Pinpoint the cell where the given text exists, returning its [x, y] midpoint coordinate. 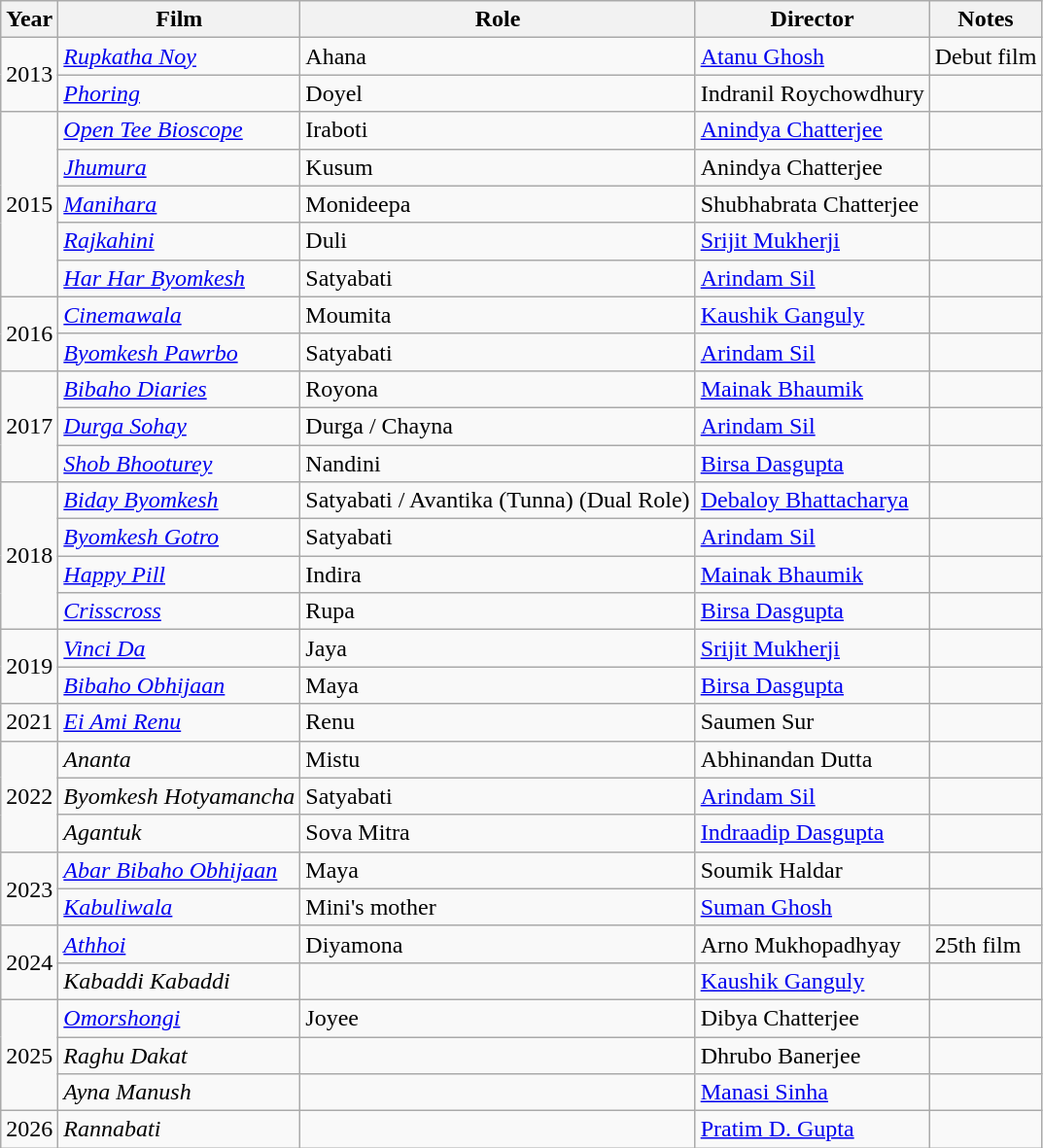
Year [29, 19]
25th film [986, 944]
Phoring [179, 93]
Indira [498, 574]
Arno Mukhopadhyay [813, 944]
Monideepa [498, 204]
Byomkesh Gotro [179, 538]
Sova Mitra [498, 833]
2017 [29, 426]
Director [813, 19]
2019 [29, 667]
2024 [29, 962]
Omorshongi [179, 1018]
Shubhabrata Chatterjee [813, 204]
Byomkesh Hotyamancha [179, 796]
Renu [498, 722]
Abhinandan Dutta [813, 759]
Shob Bhooturey [179, 464]
Debaloy Bhattacharya [813, 501]
Agantuk [179, 833]
2022 [29, 796]
2015 [29, 204]
2013 [29, 75]
Cinemawala [179, 315]
Suman Ghosh [813, 907]
Rajkahini [179, 241]
Raghu Dakat [179, 1055]
Soumik Haldar [813, 870]
2023 [29, 888]
Indraadip Dasgupta [813, 833]
Role [498, 19]
Dhrubo Banerjee [813, 1055]
Film [179, 19]
Ahana [498, 56]
Diyamona [498, 944]
Iraboti [498, 130]
Notes [986, 19]
Doyel [498, 93]
Joyee [498, 1018]
2018 [29, 556]
Rupkatha Noy [179, 56]
Vinci Da [179, 648]
Atanu Ghosh [813, 56]
Dibya Chatterjee [813, 1018]
Debut film [986, 56]
Pratim D. Gupta [813, 1130]
Nandini [498, 464]
Mini's mother [498, 907]
2025 [29, 1055]
2026 [29, 1130]
Rupa [498, 611]
Har Har Byomkesh [179, 278]
Bibaho Diaries [179, 389]
Crisscross [179, 611]
Manihara [179, 204]
Mistu [498, 759]
Indranil Roychowdhury [813, 93]
Byomkesh Pawrbo [179, 352]
Rannabati [179, 1130]
Moumita [498, 315]
2021 [29, 722]
Durga Sohay [179, 426]
Durga / Chayna [498, 426]
Duli [498, 241]
Kabuliwala [179, 907]
Saumen Sur [813, 722]
Satyabati / Avantika (Tunna) (Dual Role) [498, 501]
Ei Ami Renu [179, 722]
Athhoi [179, 944]
Ayna Manush [179, 1093]
Jhumura [179, 167]
Ananta [179, 759]
Bibaho Obhijaan [179, 685]
Open Tee Bioscope [179, 130]
Royona [498, 389]
Happy Pill [179, 574]
Abar Bibaho Obhijaan [179, 870]
2016 [29, 333]
Jaya [498, 648]
Kusum [498, 167]
Biday Byomkesh [179, 501]
Manasi Sinha [813, 1093]
Kabaddi Kabaddi [179, 981]
